Capture the cell that displays the provided text and extract its (x, y) central coordinate. 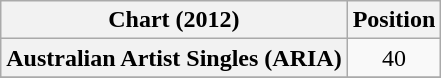
Position (394, 20)
40 (394, 58)
Australian Artist Singles (ARIA) (174, 58)
Chart (2012) (174, 20)
